From the cell containing the given text, extract its center point as [X, Y] coordinate. 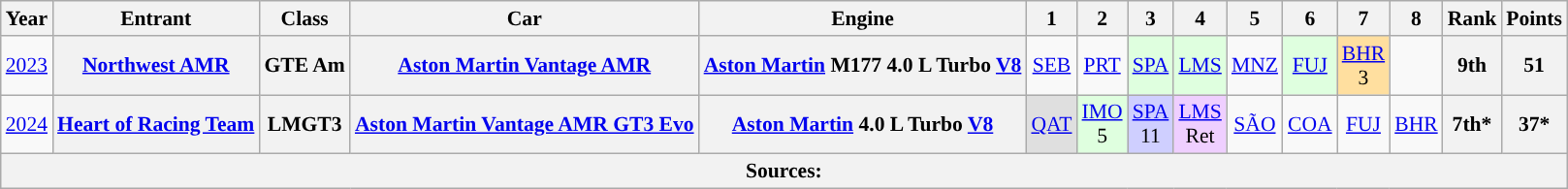
SPA11 [1151, 124]
Aston Martin 4.0 L Turbo V8 [863, 124]
LMS [1200, 66]
Heart of Racing Team [155, 124]
Aston Martin M177 4.0 L Turbo V8 [863, 66]
7th* [1472, 124]
IMO5 [1103, 124]
SPA [1151, 66]
4 [1200, 18]
Aston Martin Vantage AMR [525, 66]
51 [1534, 66]
8 [1416, 18]
SÃO [1255, 124]
37* [1534, 124]
LMGT3 [304, 124]
QAT [1051, 124]
6 [1310, 18]
Aston Martin Vantage AMR GT3 Evo [525, 124]
Northwest AMR [155, 66]
Class [304, 18]
COA [1310, 124]
Car [525, 18]
Rank [1472, 18]
BHR3 [1363, 66]
BHR [1416, 124]
PRT [1103, 66]
SEB [1051, 66]
LMSRet [1200, 124]
2024 [27, 124]
9th [1472, 66]
5 [1255, 18]
GTE Am [304, 66]
7 [1363, 18]
2 [1103, 18]
Points [1534, 18]
Year [27, 18]
Entrant [155, 18]
Engine [863, 18]
MNZ [1255, 66]
Sources: [784, 172]
2023 [27, 66]
3 [1151, 18]
1 [1051, 18]
